Capture the cell that displays the provided text and extract its (x, y) central coordinate. 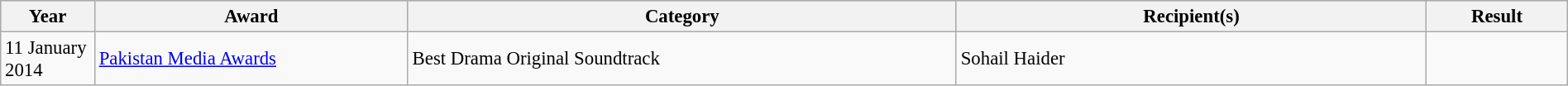
Category (681, 17)
Pakistan Media Awards (251, 60)
Best Drama Original Soundtrack (681, 60)
Sohail Haider (1191, 60)
11 January 2014 (48, 60)
Year (48, 17)
Award (251, 17)
Recipient(s) (1191, 17)
Result (1497, 17)
